Return the (X, Y) coordinate for the center point of the cell that contains the specified text.  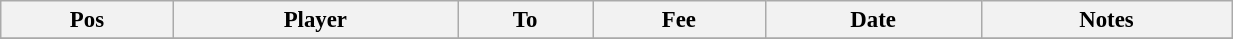
Pos (87, 20)
To (526, 20)
Fee (679, 20)
Player (315, 20)
Notes (1106, 20)
Date (873, 20)
